Capture the cell that displays the provided text and extract its (X, Y) central coordinate. 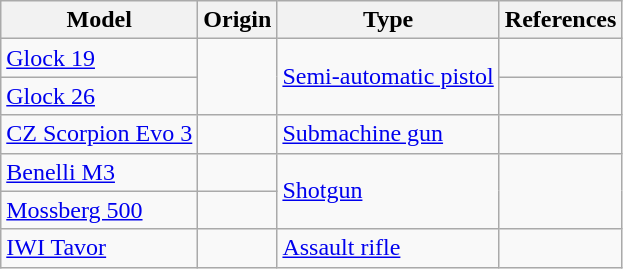
CZ Scorpion Evo 3 (100, 134)
Assault rifle (388, 248)
Benelli M3 (100, 172)
Mossberg 500 (100, 210)
References (560, 20)
Type (388, 20)
Model (100, 20)
IWI Tavor (100, 248)
Glock 26 (100, 96)
Glock 19 (100, 58)
Semi-automatic pistol (388, 77)
Shotgun (388, 191)
Submachine gun (388, 134)
Origin (238, 20)
